Detect which cell encompasses the target text, then output its (x, y) center coordinate. 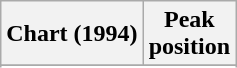
Chart (1994) (72, 34)
Peak position (189, 34)
